Output the (X, Y) coordinate of the center of the cell containing the given text.  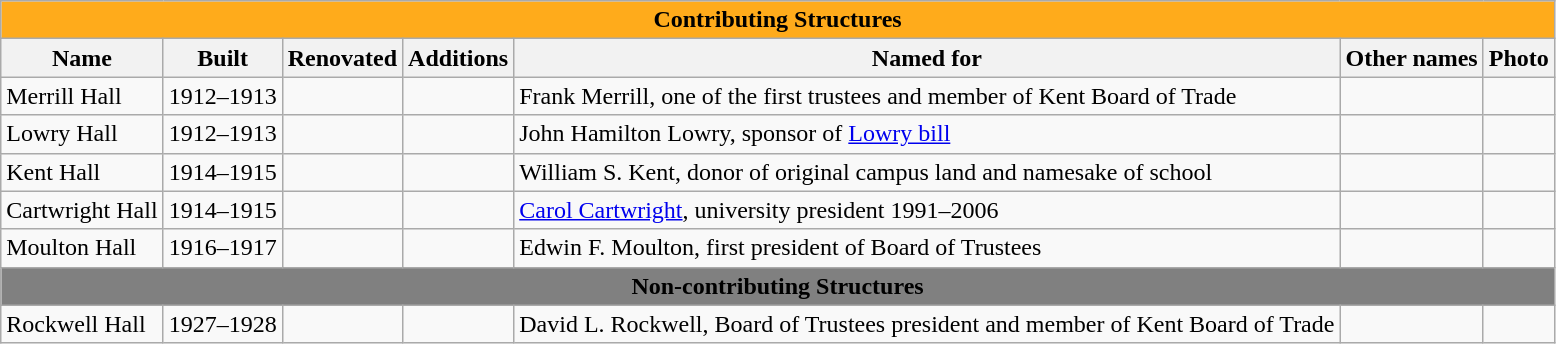
Additions (458, 58)
Merrill Hall (82, 96)
Moulton Hall (82, 248)
Lowry Hall (82, 134)
David L. Rockwell, Board of Trustees president and member of Kent Board of Trade (927, 324)
Edwin F. Moulton, first president of Board of Trustees (927, 248)
Name (82, 58)
Other names (1412, 58)
Built (222, 58)
Rockwell Hall (82, 324)
Kent Hall (82, 172)
1927–1928 (222, 324)
Carol Cartwright, university president 1991–2006 (927, 210)
1916–1917 (222, 248)
Renovated (342, 58)
Cartwright Hall (82, 210)
William S. Kent, donor of original campus land and namesake of school (927, 172)
John Hamilton Lowry, sponsor of Lowry bill (927, 134)
Non-contributing Structures (778, 286)
Frank Merrill, one of the first trustees and member of Kent Board of Trade (927, 96)
Contributing Structures (778, 20)
Named for (927, 58)
Photo (1518, 58)
